Locate the cell with the specified text and output its [X, Y] center coordinate. 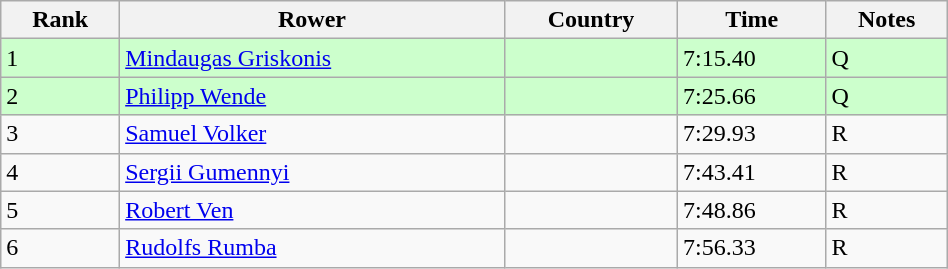
Country [590, 20]
7:29.93 [752, 134]
Rudolfs Rumba [312, 248]
1 [60, 58]
5 [60, 210]
Rank [60, 20]
Robert Ven [312, 210]
Mindaugas Griskonis [312, 58]
7:56.33 [752, 248]
7:48.86 [752, 210]
Sergii Gumennyi [312, 172]
7:25.66 [752, 96]
6 [60, 248]
Philipp Wende [312, 96]
4 [60, 172]
Rower [312, 20]
Samuel Volker [312, 134]
3 [60, 134]
7:15.40 [752, 58]
7:43.41 [752, 172]
2 [60, 96]
Time [752, 20]
Notes [886, 20]
